Identify which cell holds the provided text, then report its (X, Y) central coordinate. 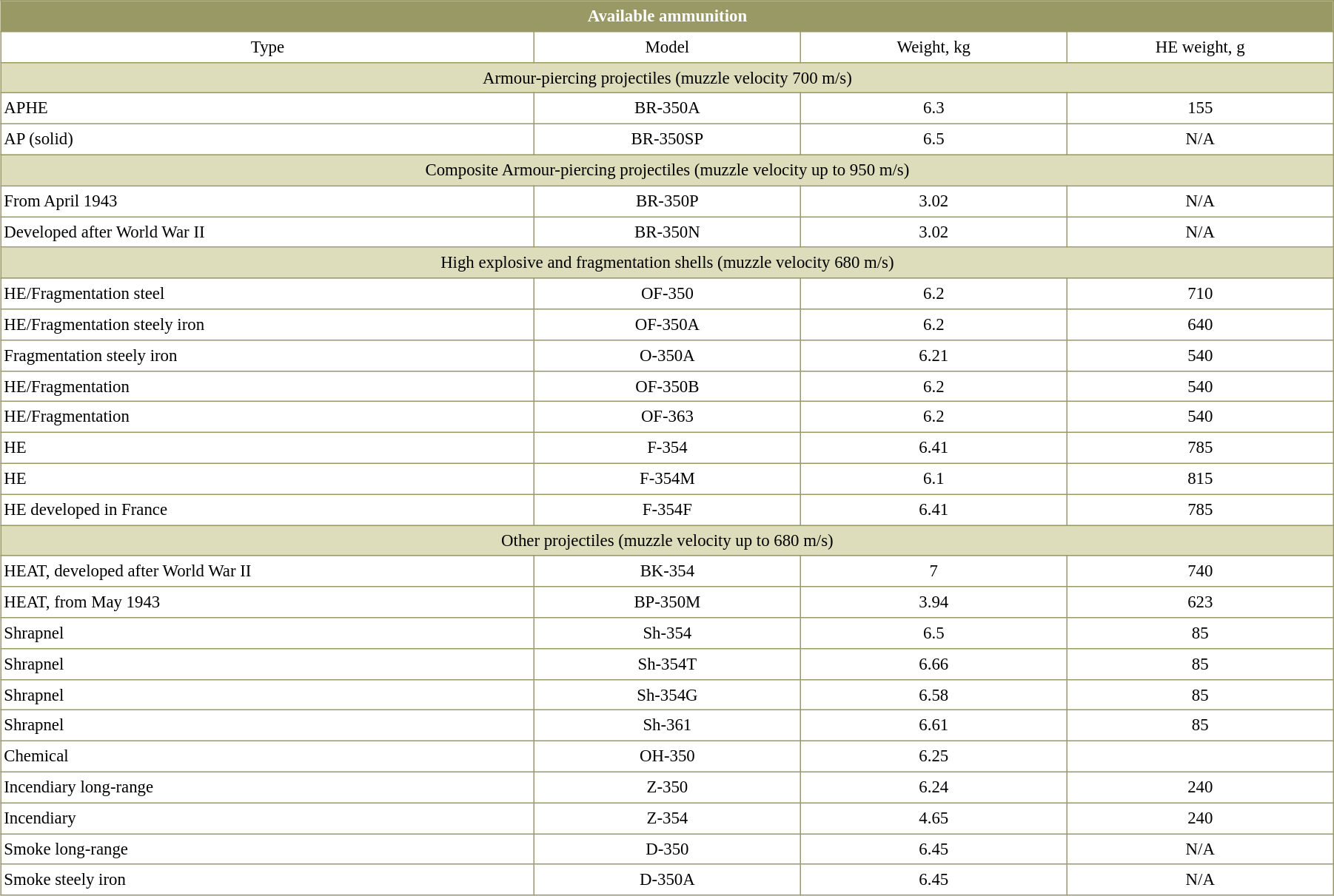
Composite Armour-piercing projectiles (muzzle velocity up to 950 m/s) (668, 170)
6.24 (934, 787)
From April 1943 (268, 201)
640 (1200, 325)
BR-350A (667, 109)
Chemical (268, 756)
F-354F (667, 510)
6.58 (934, 695)
Type (268, 47)
6.3 (934, 109)
HE developed in France (268, 510)
HEAT, from May 1943 (268, 602)
Available ammunition (668, 16)
Z-354 (667, 818)
HEAT, developed after World War II (268, 571)
Sh-354T (667, 664)
Weight, kg (934, 47)
Model (667, 47)
Other projectiles (muzzle velocity up to 680 m/s) (668, 541)
HE/Fragmentation steely iron (268, 325)
623 (1200, 602)
Smoke steely iron (268, 880)
Sh-354G (667, 695)
BK-354 (667, 571)
6.61 (934, 726)
Incendiary (268, 818)
815 (1200, 479)
6.1 (934, 479)
Fragmentation steely iron (268, 355)
APHE (268, 109)
OF-350A (667, 325)
OF-363 (667, 417)
BR-350N (667, 232)
Incendiary long-range (268, 787)
6.66 (934, 664)
Smoke long-range (268, 849)
Armour-piercing projectiles (muzzle velocity 700 m/s) (668, 78)
BR-350P (667, 201)
AP (solid) (268, 140)
HE/Fragmentation steel (268, 294)
6.25 (934, 756)
F-354 (667, 448)
740 (1200, 571)
D-350A (667, 880)
HE weight, g (1200, 47)
O-350A (667, 355)
710 (1200, 294)
OH-350 (667, 756)
Sh-354 (667, 633)
BP-350M (667, 602)
6.21 (934, 355)
3.94 (934, 602)
OF-350B (667, 386)
BR-350SP (667, 140)
4.65 (934, 818)
7 (934, 571)
D-350 (667, 849)
Sh-361 (667, 726)
Z-350 (667, 787)
155 (1200, 109)
F-354M (667, 479)
High explosive and fragmentation shells (muzzle velocity 680 m/s) (668, 263)
OF-350 (667, 294)
Developed after World War II (268, 232)
